Identify which cell holds the provided text, then report its (x, y) central coordinate. 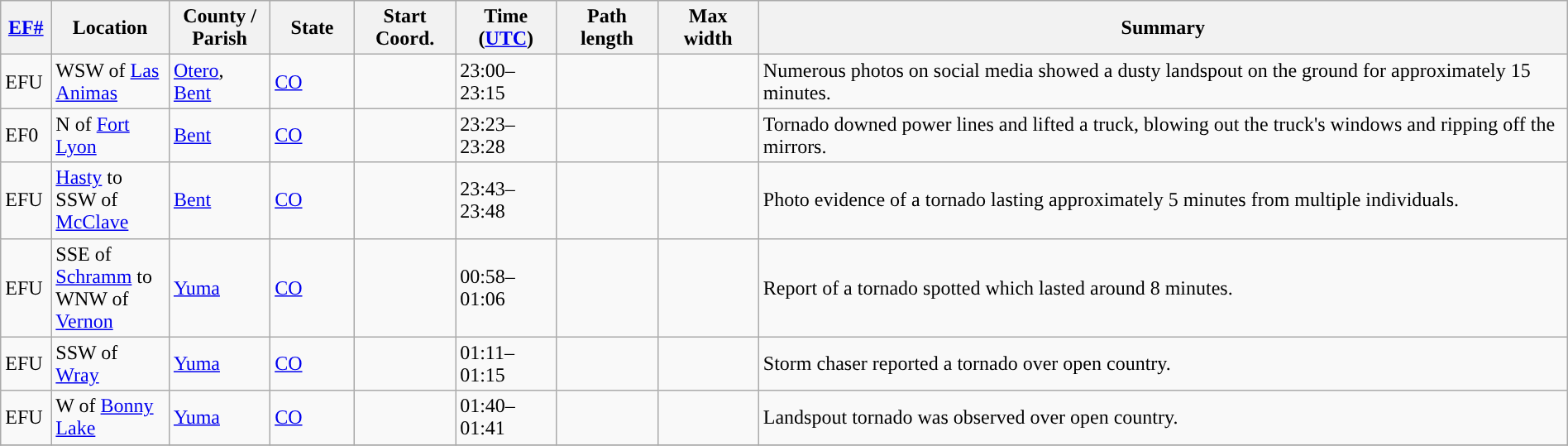
SSE of Schramm to WNW of Vernon (111, 288)
Max width (708, 28)
00:58–01:06 (506, 288)
SSW of Wray (111, 364)
23:43–23:48 (506, 200)
State (313, 28)
23:23–23:28 (506, 136)
Photo evidence of a tornado lasting approximately 5 minutes from multiple individuals. (1163, 200)
01:11–01:15 (506, 364)
Summary (1163, 28)
Otero, Bent (219, 81)
Path length (607, 28)
W of Bonny Lake (111, 417)
Time (UTC) (506, 28)
Tornado downed power lines and lifted a truck, blowing out the truck's windows and ripping off the mirrors. (1163, 136)
County / Parish (219, 28)
N of Fort Lyon (111, 136)
Location (111, 28)
WSW of Las Animas (111, 81)
Numerous photos on social media showed a dusty landspout on the ground for approximately 15 minutes. (1163, 81)
Hasty to SSW of McClave (111, 200)
EF# (26, 28)
Storm chaser reported a tornado over open country. (1163, 364)
Report of a tornado spotted which lasted around 8 minutes. (1163, 288)
Landspout tornado was observed over open country. (1163, 417)
23:00–23:15 (506, 81)
01:40–01:41 (506, 417)
Start Coord. (404, 28)
EF0 (26, 136)
